Return the (X, Y) coordinate for the center point of the cell that contains the specified text.  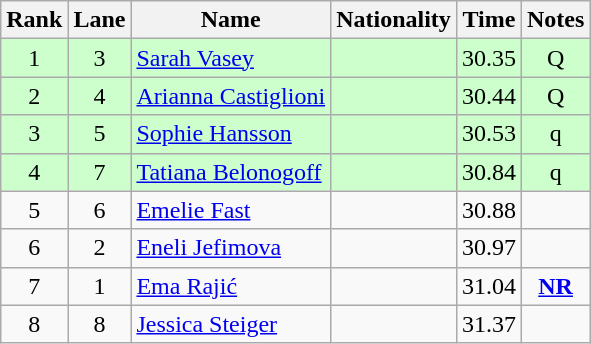
30.97 (488, 248)
Time (488, 20)
30.84 (488, 172)
31.04 (488, 286)
30.53 (488, 134)
30.88 (488, 210)
Eneli Jefimova (231, 248)
30.35 (488, 58)
31.37 (488, 324)
Emelie Fast (231, 210)
Rank (34, 20)
Jessica Steiger (231, 324)
Tatiana Belonogoff (231, 172)
Lane (100, 20)
Sophie Hansson (231, 134)
30.44 (488, 96)
NR (555, 286)
Name (231, 20)
Ema Rajić (231, 286)
Nationality (394, 20)
Arianna Castiglioni (231, 96)
Sarah Vasey (231, 58)
Notes (555, 20)
